Scan for the cell matching the given text and deliver its [X, Y] coordinate at center. 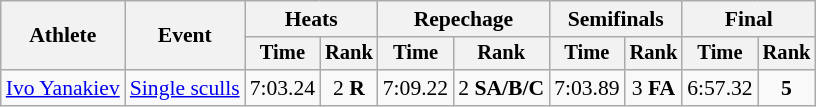
Ivo Yanakiev [63, 88]
2 R [349, 88]
Repechage [464, 19]
Heats [312, 19]
Single sculls [185, 88]
Final [748, 19]
7:03.24 [282, 88]
3 FA [654, 88]
Semifinals [616, 19]
Athlete [63, 36]
6:57.32 [720, 88]
Event [185, 36]
5 [787, 88]
7:03.89 [586, 88]
2 SA/B/C [501, 88]
7:09.22 [416, 88]
